Search for the cell housing the specified text and yield its [X, Y] center coordinate. 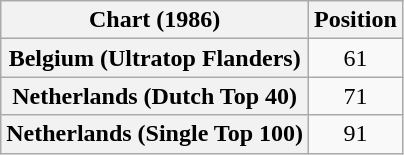
Chart (1986) [155, 20]
Netherlands (Single Top 100) [155, 134]
91 [356, 134]
61 [356, 58]
Position [356, 20]
Belgium (Ultratop Flanders) [155, 58]
71 [356, 96]
Netherlands (Dutch Top 40) [155, 96]
